For the text-containing cell, return its midpoint in (x, y) coordinate format. 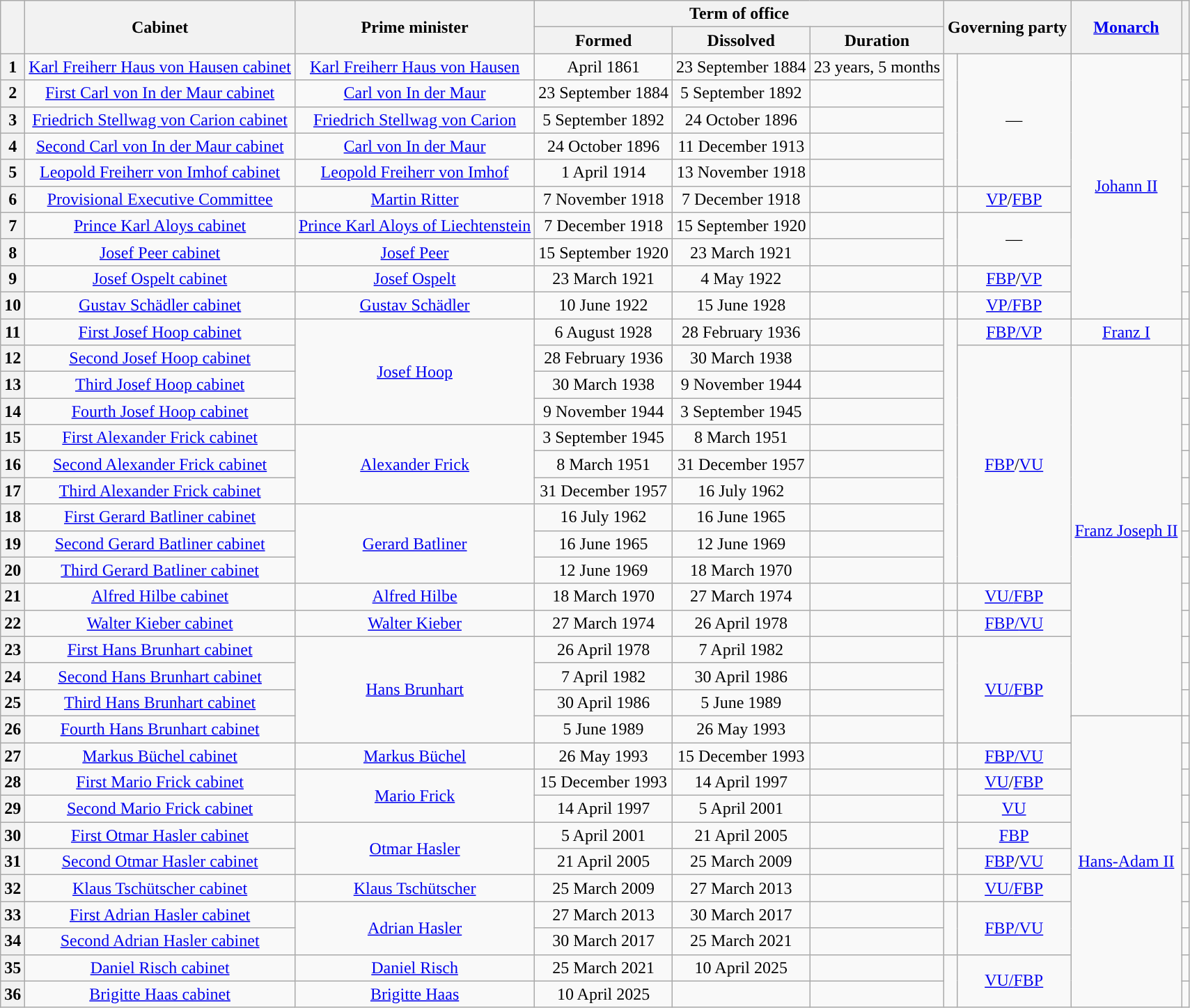
13 (13, 385)
33 (13, 915)
Second Adrian Hasler cabinet (160, 941)
23 years, 5 months (877, 67)
16 (13, 464)
First Gerard Batliner cabinet (160, 517)
7 November 1918 (604, 199)
Gustav Schädler cabinet (160, 305)
Daniel Risch (414, 968)
Prince Karl Aloys of Liechtenstein (414, 226)
29 (13, 809)
Franz I (1127, 332)
Governing party (1008, 27)
Josef Ospelt (414, 278)
Third Alexander Frick cabinet (160, 491)
Alexander Frick (414, 464)
VU (1014, 809)
Dissolved (741, 40)
Prime minister (414, 27)
Friedrich Stellwag von Carion cabinet (160, 120)
32 (13, 888)
27 (13, 755)
Second Hans Brunhart cabinet (160, 676)
Karl Freiherr Haus von Hausen (414, 67)
Hans-Adam II (1127, 862)
10 June 1922 (604, 305)
Second Josef Hoop cabinet (160, 359)
31 (13, 862)
11 (13, 332)
Josef Ospelt cabinet (160, 278)
18 (13, 517)
Brigitte Haas (414, 994)
Josef Peer (414, 252)
First Carl von In der Maur cabinet (160, 93)
Gustav Schädler (414, 305)
12 (13, 359)
4 (13, 146)
Alfred Hilbe cabinet (160, 597)
1 April 1914 (604, 173)
First Josef Hoop cabinet (160, 332)
10 (13, 305)
15 (13, 438)
1 (13, 67)
FBP (1014, 835)
Alfred Hilbe (414, 597)
Second Alexander Frick cabinet (160, 464)
15 June 1928 (741, 305)
Josef Hoop (414, 372)
Term of office (739, 14)
8 (13, 252)
Walter Kieber cabinet (160, 623)
Fourth Hans Brunhart cabinet (160, 729)
Leopold Freiherr von Imhof cabinet (160, 173)
Markus Büchel (414, 755)
30 (13, 835)
34 (13, 941)
22 (13, 623)
Walter Kieber (414, 623)
7 (13, 226)
3 (13, 120)
28 (13, 782)
36 (13, 994)
35 (13, 968)
5 (13, 173)
Martin Ritter (414, 199)
April 1861 (604, 67)
24 (13, 676)
26 (13, 729)
Prince Karl Aloys cabinet (160, 226)
Brigitte Haas cabinet (160, 994)
19 (13, 544)
11 December 1913 (741, 146)
Gerard Batliner (414, 544)
Formed (604, 40)
Duration (877, 40)
Third Josef Hoop cabinet (160, 385)
20 (13, 570)
Second Gerard Batliner cabinet (160, 544)
6 (13, 199)
Klaus Tschütscher (414, 888)
2 (13, 93)
First Alexander Frick cabinet (160, 438)
6 August 1928 (604, 332)
14 (13, 411)
Karl Freiherr Haus von Hausen cabinet (160, 67)
Second Carl von In der Maur cabinet (160, 146)
Third Hans Brunhart cabinet (160, 702)
Provisional Executive Committee (160, 199)
Johann II (1127, 187)
17 (13, 491)
First Hans Brunhart cabinet (160, 649)
Monarch (1127, 27)
First Mario Frick cabinet (160, 782)
Leopold Freiherr von Imhof (414, 173)
Markus Büchel cabinet (160, 755)
Third Gerard Batliner cabinet (160, 570)
25 (13, 702)
Cabinet (160, 27)
Friedrich Stellwag von Carion (414, 120)
First Otmar Hasler cabinet (160, 835)
Second Otmar Hasler cabinet (160, 862)
Fourth Josef Hoop cabinet (160, 411)
23 (13, 649)
13 November 1918 (741, 173)
Klaus Tschütscher cabinet (160, 888)
21 (13, 597)
Hans Brunhart (414, 689)
First Adrian Hasler cabinet (160, 915)
Otmar Hasler (414, 849)
Adrian Hasler (414, 928)
Second Mario Frick cabinet (160, 809)
Franz Joseph II (1127, 530)
9 (13, 278)
4 May 1922 (741, 278)
Mario Frick (414, 796)
Daniel Risch cabinet (160, 968)
Josef Peer cabinet (160, 252)
